Capture the cell that displays the provided text and extract its (X, Y) central coordinate. 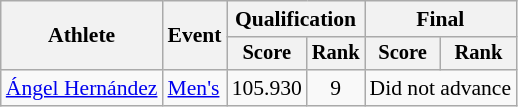
Event (195, 36)
105.930 (267, 88)
9 (336, 88)
Did not advance (440, 88)
Final (440, 19)
Athlete (82, 36)
Ángel Hernández (82, 88)
Men's (195, 88)
Qualification (296, 19)
